Search for the cell housing the specified text and yield its (X, Y) center coordinate. 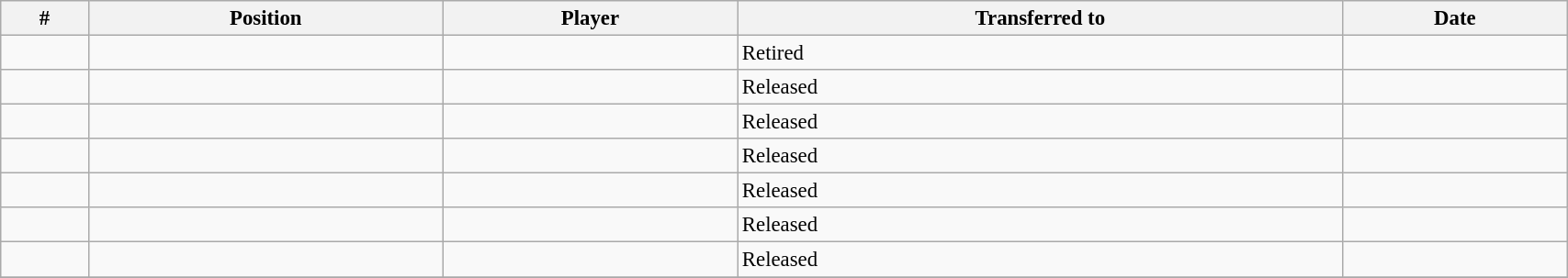
Date (1455, 18)
Position (265, 18)
# (44, 18)
Transferred to (1041, 18)
Retired (1041, 53)
Player (590, 18)
